Pinpoint the cell where the given text exists, returning its (x, y) midpoint coordinate. 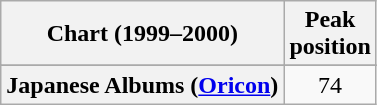
Japanese Albums (Oricon) (142, 85)
74 (330, 85)
Peakposition (330, 34)
Chart (1999–2000) (142, 34)
